For the text-containing cell, return its midpoint in (x, y) coordinate format. 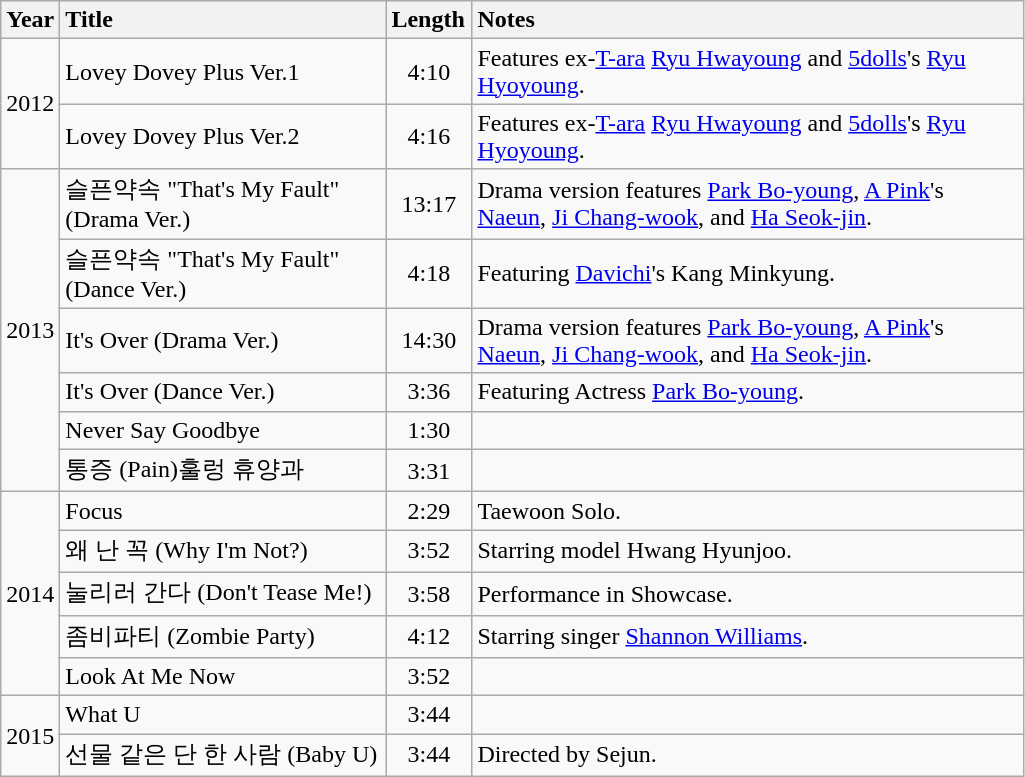
Featuring Davichi's Kang Minkyung. (748, 273)
Lovey Dovey Plus Ver.1 (223, 72)
Look At Me Now (223, 677)
Directed by Sejun. (748, 756)
슬픈약속 "That's My Fault" (Drama Ver.) (223, 204)
2015 (30, 736)
2013 (30, 330)
통증 (Pain)훌렁 휴양과 (223, 470)
Featuring Actress Park Bo-young. (748, 392)
14:30 (429, 340)
Performance in Showcase. (748, 594)
슬픈약속 "That's My Fault" (Dance Ver.) (223, 273)
Starring singer Shannon Williams. (748, 636)
It's Over (Dance Ver.) (223, 392)
Never Say Goodbye (223, 430)
Starring model Hwang Hyunjoo. (748, 552)
3:36 (429, 392)
4:12 (429, 636)
What U (223, 715)
2014 (30, 594)
Notes (748, 20)
좀비파티 (Zombie Party) (223, 636)
2:29 (429, 511)
3:58 (429, 594)
Lovey Dovey Plus Ver.2 (223, 136)
왜 난 꼭 (Why I'm Not?) (223, 552)
3:31 (429, 470)
2012 (30, 104)
13:17 (429, 204)
It's Over (Drama Ver.) (223, 340)
4:18 (429, 273)
Title (223, 20)
Taewoon Solo. (748, 511)
4:10 (429, 72)
4:16 (429, 136)
Focus (223, 511)
Length (429, 20)
선물 같은 단 한 사람 (Baby U) (223, 756)
1:30 (429, 430)
눌리러 간다 (Don't Tease Me!) (223, 594)
Year (30, 20)
